Determine the [X, Y] coordinate at the center of the cell enclosing the given text.  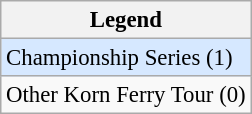
Legend [126, 20]
Championship Series (1) [126, 58]
Other Korn Ferry Tour (0) [126, 95]
